Search for the cell housing the specified text and yield its (x, y) center coordinate. 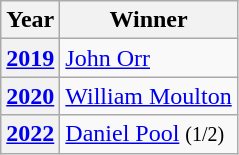
Winner (148, 20)
Daniel Pool (1/2) (148, 134)
2022 (30, 134)
2020 (30, 96)
William Moulton (148, 96)
Year (30, 20)
John Orr (148, 58)
2019 (30, 58)
